Return the [x, y] coordinate for the center point of the cell that contains the specified text.  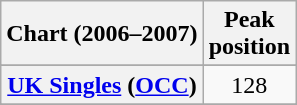
Chart (2006–2007) [102, 34]
Peakposition [249, 34]
128 [249, 85]
UK Singles (OCC) [102, 85]
